Pinpoint the cell where the given text exists, returning its [X, Y] midpoint coordinate. 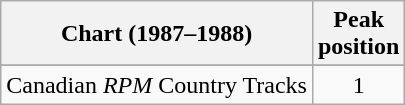
Chart (1987–1988) [157, 34]
Peakposition [358, 34]
Canadian RPM Country Tracks [157, 85]
1 [358, 85]
